Search for the cell housing the specified text and yield its (X, Y) center coordinate. 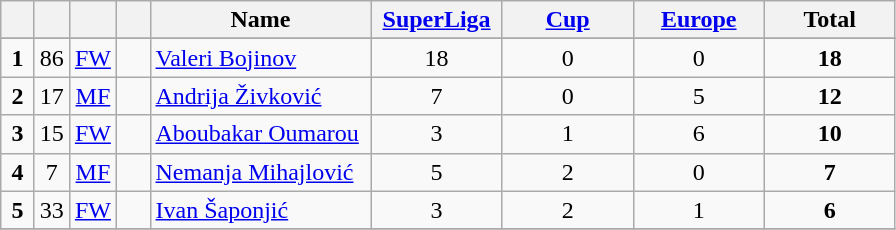
86 (52, 58)
33 (52, 210)
Europe (698, 20)
Aboubakar Oumarou (260, 134)
Name (260, 20)
4 (18, 172)
Ivan Šaponjić (260, 210)
12 (830, 96)
10 (830, 134)
Total (830, 20)
17 (52, 96)
Cup (568, 20)
15 (52, 134)
Nemanja Mihajlović (260, 172)
SuperLiga (436, 20)
Valeri Bojinov (260, 58)
Andrija Živković (260, 96)
